Capture the cell that displays the provided text and extract its [X, Y] central coordinate. 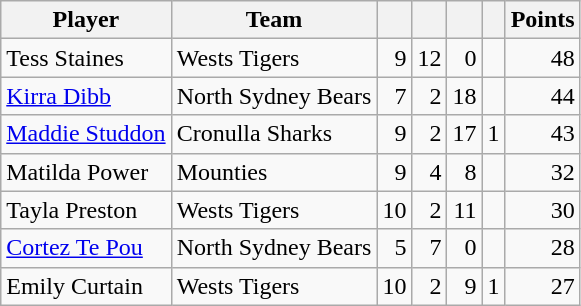
27 [542, 286]
Team [274, 20]
5 [394, 248]
4 [430, 172]
Emily Curtain [86, 286]
Kirra Dibb [86, 96]
Cortez Te Pou [86, 248]
Tess Staines [86, 58]
8 [464, 172]
30 [542, 210]
12 [430, 58]
Points [542, 20]
Matilda Power [86, 172]
Cronulla Sharks [274, 134]
32 [542, 172]
28 [542, 248]
11 [464, 210]
17 [464, 134]
Player [86, 20]
Maddie Studdon [86, 134]
18 [464, 96]
Tayla Preston [86, 210]
44 [542, 96]
48 [542, 58]
43 [542, 134]
Mounties [274, 172]
